Find where the given text appears and provide that cell's center as (x, y) coordinate. 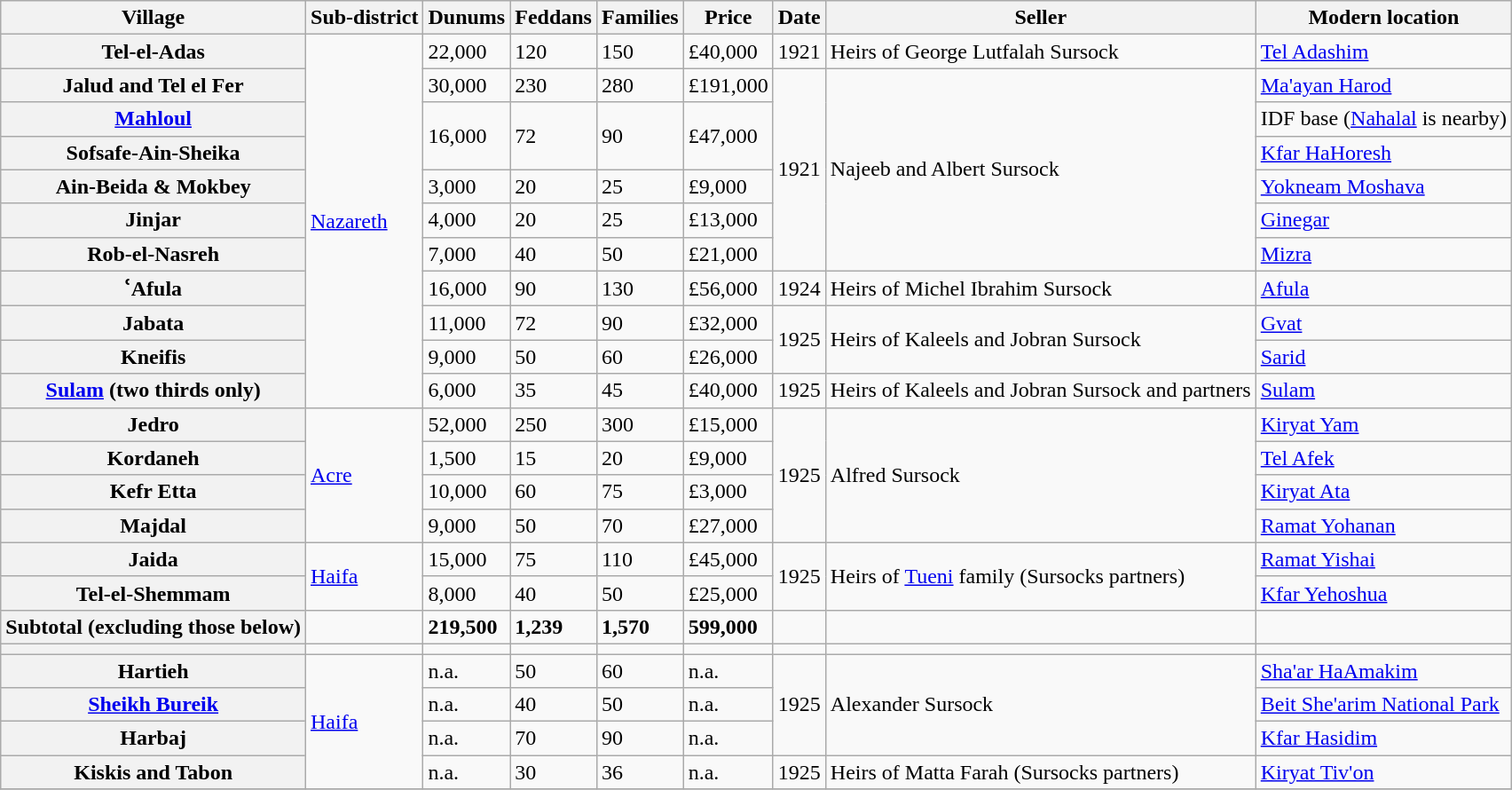
Sulam (1383, 391)
£3,000 (728, 492)
Sha'ar HaAmakim (1383, 670)
11,000 (467, 323)
Afula (1383, 288)
Ginegar (1383, 220)
IDF base (Nahalal is nearby) (1383, 119)
Families (640, 18)
Kiryat Yam (1383, 424)
Kfar HaHoresh (1383, 153)
£27,000 (728, 525)
Jinjar (154, 220)
Heirs of George Lutfalah Sursock (1040, 51)
36 (640, 772)
Kneifis (154, 357)
219,500 (467, 627)
£56,000 (728, 288)
120 (554, 51)
Feddans (554, 18)
Harbaj (154, 739)
Heirs of Michel Ibrahim Sursock (1040, 288)
£21,000 (728, 254)
Kfar Yehoshua (1383, 593)
130 (640, 288)
35 (554, 391)
Tel-el-Adas (154, 51)
15 (554, 458)
Najeeb and Albert Sursock (1040, 170)
Date (799, 18)
10,000 (467, 492)
Heirs of Matta Farah (Sursocks partners) (1040, 772)
4,000 (467, 220)
Beit She'arim National Park (1383, 705)
Kordaneh (154, 458)
Alexander Sursock (1040, 704)
1,239 (554, 627)
22,000 (467, 51)
Tel-el-Shemmam (154, 593)
ʿAfula (154, 288)
8,000 (467, 593)
Kiryat Ata (1383, 492)
150 (640, 51)
Hartieh (154, 670)
Heirs of Kaleels and Jobran Sursock and partners (1040, 391)
£15,000 (728, 424)
£32,000 (728, 323)
Tel Adashim (1383, 51)
£13,000 (728, 220)
Price (728, 18)
300 (640, 424)
1,570 (640, 627)
Tel Afek (1383, 458)
Yokneam Moshava (1383, 186)
Ain-Beida & Mokbey (154, 186)
280 (640, 85)
£25,000 (728, 593)
Alfred Sursock (1040, 475)
Heirs of Tueni family (Sursocks partners) (1040, 576)
£26,000 (728, 357)
Subtotal (excluding those below) (154, 627)
£47,000 (728, 136)
45 (640, 391)
Rob-el-Nasreh (154, 254)
Seller (1040, 18)
Kiryat Tiv'on (1383, 772)
Sheikh Bureik (154, 705)
7,000 (467, 254)
Sofsafe-Ain-Sheika (154, 153)
Village (154, 18)
Mizra (1383, 254)
1,500 (467, 458)
Acre (365, 475)
599,000 (728, 627)
Sulam (two thirds only) (154, 391)
Dunums (467, 18)
Kfar Hasidim (1383, 739)
Gvat (1383, 323)
30,000 (467, 85)
Kiskis and Tabon (154, 772)
250 (554, 424)
£45,000 (728, 559)
Jalud and Tel el Fer (154, 85)
230 (554, 85)
6,000 (467, 391)
Jaida (154, 559)
Heirs of Kaleels and Jobran Sursock (1040, 340)
Ramat Yishai (1383, 559)
Nazareth (365, 221)
110 (640, 559)
Sub-district (365, 18)
52,000 (467, 424)
Ramat Yohanan (1383, 525)
Jedro (154, 424)
£191,000 (728, 85)
Mahloul (154, 119)
3,000 (467, 186)
Kefr Etta (154, 492)
Jabata (154, 323)
15,000 (467, 559)
Sarid (1383, 357)
1924 (799, 288)
Ma'ayan Harod (1383, 85)
30 (554, 772)
Modern location (1383, 18)
Majdal (154, 525)
